Scan for the cell matching the given text and deliver its [x, y] coordinate at center. 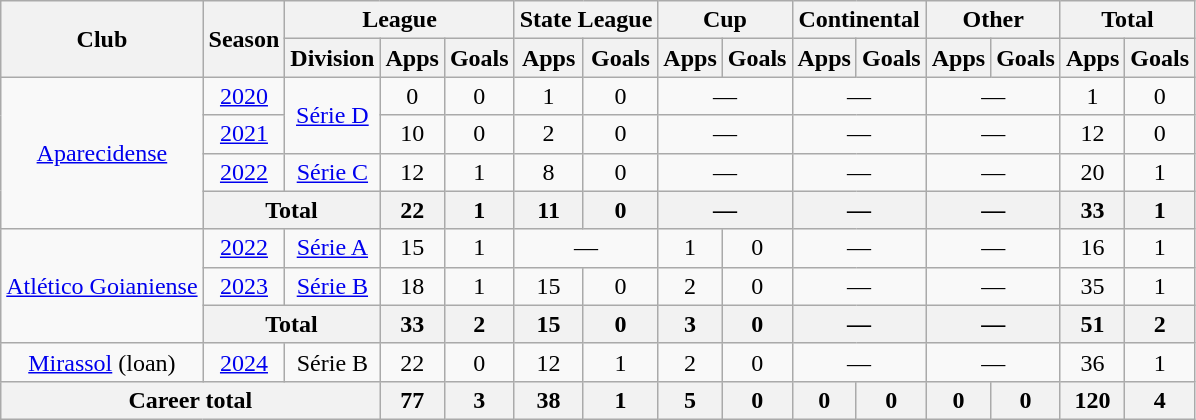
League [400, 20]
2024 [244, 362]
Other [993, 20]
Season [244, 39]
Cup [725, 20]
4 [1160, 400]
120 [1092, 400]
51 [1092, 324]
11 [548, 210]
Série C [332, 172]
2021 [244, 134]
10 [412, 134]
Aparecidense [102, 153]
8 [548, 172]
2023 [244, 286]
18 [412, 286]
Career total [190, 400]
77 [412, 400]
20 [1092, 172]
Club [102, 39]
38 [548, 400]
2020 [244, 96]
16 [1092, 248]
Division [332, 58]
State League [586, 20]
Série A [332, 248]
Atlético Goianiense [102, 286]
Mirassol (loan) [102, 362]
36 [1092, 362]
Série D [332, 115]
5 [690, 400]
Continental [859, 20]
35 [1092, 286]
